Search for the cell housing the specified text and yield its [X, Y] center coordinate. 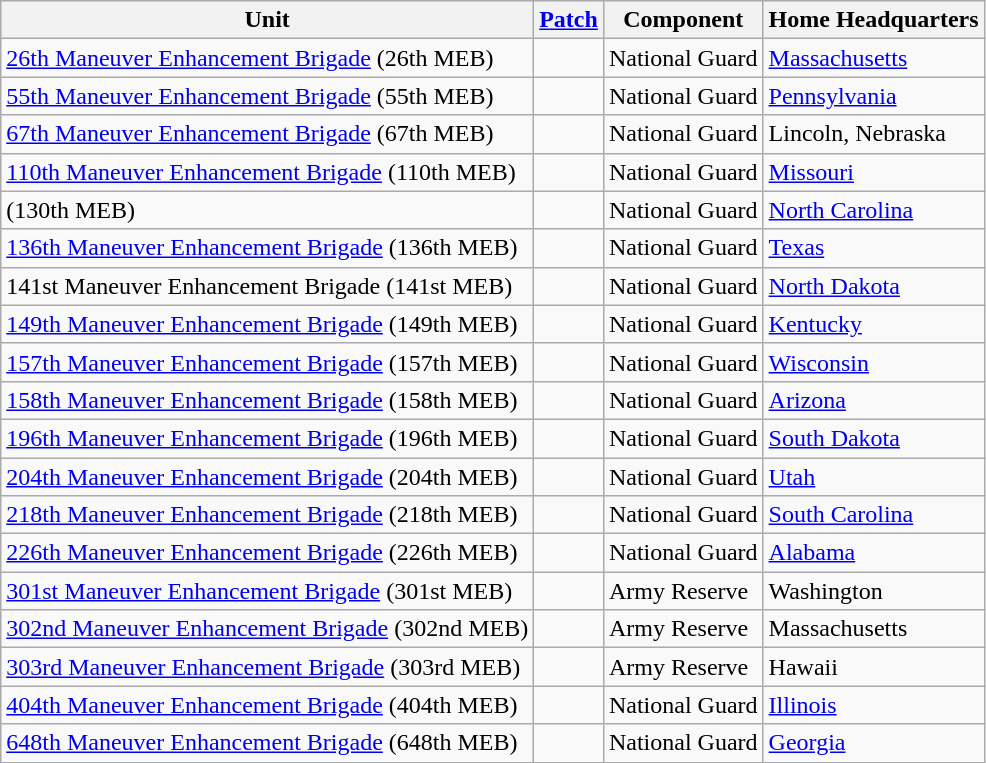
Home Headquarters [874, 20]
Missouri [874, 172]
67th Maneuver Enhancement Brigade (67th MEB) [268, 134]
404th Maneuver Enhancement Brigade (404th MEB) [268, 705]
149th Maneuver Enhancement Brigade (149th MEB) [268, 324]
648th Maneuver Enhancement Brigade (648th MEB) [268, 743]
141st Maneuver Enhancement Brigade (141st MEB) [268, 286]
South Dakota [874, 438]
Texas [874, 248]
226th Maneuver Enhancement Brigade (226th MEB) [268, 553]
Illinois [874, 705]
Pennsylvania [874, 96]
302nd Maneuver Enhancement Brigade (302nd MEB) [268, 629]
158th Maneuver Enhancement Brigade (158th MEB) [268, 400]
110th Maneuver Enhancement Brigade (110th MEB) [268, 172]
196th Maneuver Enhancement Brigade (196th MEB) [268, 438]
55th Maneuver Enhancement Brigade (55th MEB) [268, 96]
Patch [569, 20]
204th Maneuver Enhancement Brigade (204th MEB) [268, 477]
26th Maneuver Enhancement Brigade (26th MEB) [268, 58]
Alabama [874, 553]
Wisconsin [874, 362]
(130th MEB) [268, 210]
North Carolina [874, 210]
Unit [268, 20]
South Carolina [874, 515]
136th Maneuver Enhancement Brigade (136th MEB) [268, 248]
Component [683, 20]
303rd Maneuver Enhancement Brigade (303rd MEB) [268, 667]
301st Maneuver Enhancement Brigade (301st MEB) [268, 591]
Arizona [874, 400]
Utah [874, 477]
157th Maneuver Enhancement Brigade (157th MEB) [268, 362]
Washington [874, 591]
Kentucky [874, 324]
218th Maneuver Enhancement Brigade (218th MEB) [268, 515]
Lincoln, Nebraska [874, 134]
North Dakota [874, 286]
Georgia [874, 743]
Hawaii [874, 667]
